Identify which cell holds the provided text, then report its (x, y) central coordinate. 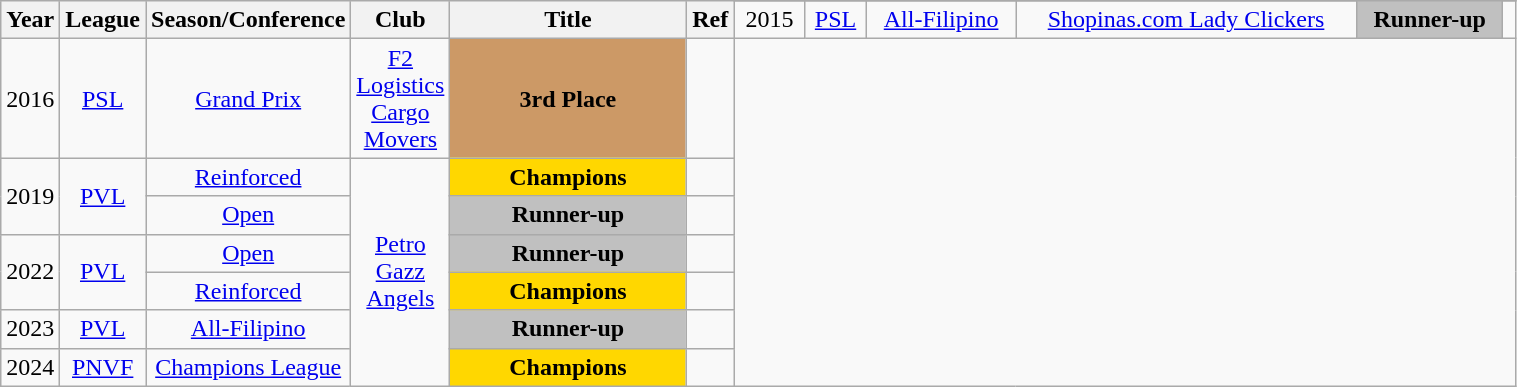
Shopinas.com Lady Clickers (1186, 20)
2016 (30, 98)
2022 (30, 272)
Champions League (248, 367)
Title (568, 20)
Ref (710, 20)
Grand Prix (248, 98)
2024 (30, 367)
Season/Conference (248, 20)
2023 (30, 329)
3rd Place (568, 98)
Year (30, 20)
Petro Gazz Angels (400, 272)
2019 (30, 196)
F2 Logistics Cargo Movers (400, 98)
League (103, 20)
2015 (770, 20)
PNVF (103, 367)
Club (400, 20)
